Capture the cell that displays the provided text and extract its [x, y] central coordinate. 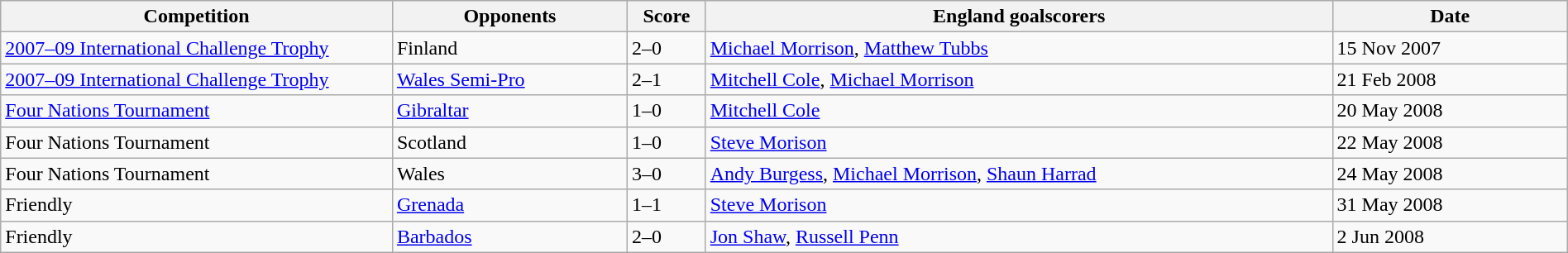
22 May 2008 [1450, 142]
2 Jun 2008 [1450, 236]
Mitchell Cole, Michael Morrison [1019, 79]
Scotland [509, 142]
Barbados [509, 236]
Date [1450, 17]
15 Nov 2007 [1450, 48]
Score [667, 17]
England goalscorers [1019, 17]
3–0 [667, 174]
1–1 [667, 205]
Wales Semi-Pro [509, 79]
Andy Burgess, Michael Morrison, Shaun Harrad [1019, 174]
Mitchell Cole [1019, 111]
20 May 2008 [1450, 111]
Wales [509, 174]
Opponents [509, 17]
24 May 2008 [1450, 174]
Michael Morrison, Matthew Tubbs [1019, 48]
Competition [197, 17]
31 May 2008 [1450, 205]
Gibraltar [509, 111]
Jon Shaw, Russell Penn [1019, 236]
Finland [509, 48]
21 Feb 2008 [1450, 79]
Grenada [509, 205]
2–1 [667, 79]
